Extract the [x, y] coordinate from the center of the cell holding the provided text.  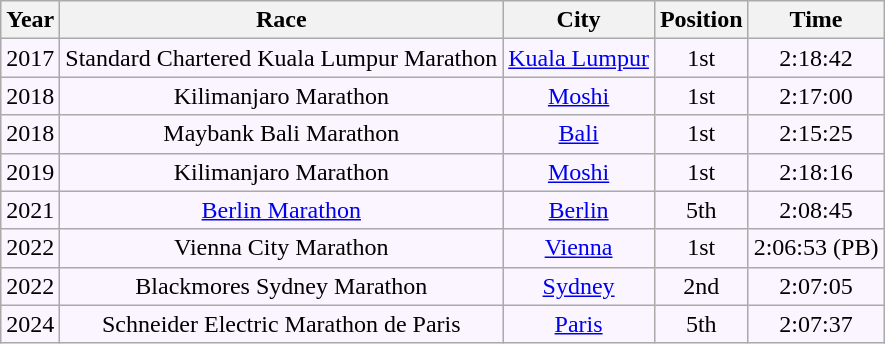
Berlin Marathon [282, 210]
2:07:05 [816, 286]
Kuala Lumpur [579, 58]
Vienna City Marathon [282, 248]
2:07:37 [816, 324]
2:18:42 [816, 58]
Time [816, 20]
Schneider Electric Marathon de Paris [282, 324]
2:08:45 [816, 210]
Berlin [579, 210]
Blackmores Sydney Marathon [282, 286]
Maybank Bali Marathon [282, 134]
2024 [30, 324]
2:15:25 [816, 134]
Sydney [579, 286]
2nd [701, 286]
2:06:53 (PB) [816, 248]
2019 [30, 172]
City [579, 20]
Bali [579, 134]
Position [701, 20]
Paris [579, 324]
2021 [30, 210]
Vienna [579, 248]
Race [282, 20]
Standard Chartered Kuala Lumpur Marathon [282, 58]
2:18:16 [816, 172]
Year [30, 20]
2:17:00 [816, 96]
2017 [30, 58]
